Capture the cell that displays the provided text and extract its (X, Y) central coordinate. 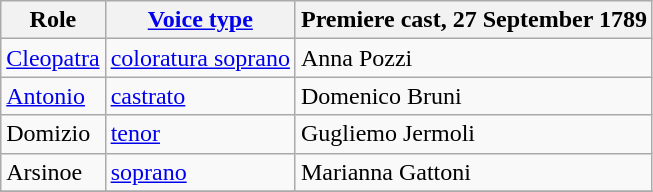
coloratura soprano (200, 58)
Domizio (53, 134)
Arsinoe (53, 172)
soprano (200, 172)
Anna Pozzi (474, 58)
Domenico Bruni (474, 96)
Gugliemo Jermoli (474, 134)
Role (53, 20)
castrato (200, 96)
Voice type (200, 20)
Antonio (53, 96)
Marianna Gattoni (474, 172)
Premiere cast, 27 September 1789 (474, 20)
Cleopatra (53, 58)
tenor (200, 134)
